Locate the cell with the specified text and output its [X, Y] center coordinate. 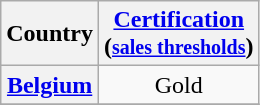
Gold [178, 85]
Certification(sales thresholds) [178, 34]
Belgium [50, 85]
Country [50, 34]
